Capture the cell that displays the provided text and extract its [x, y] central coordinate. 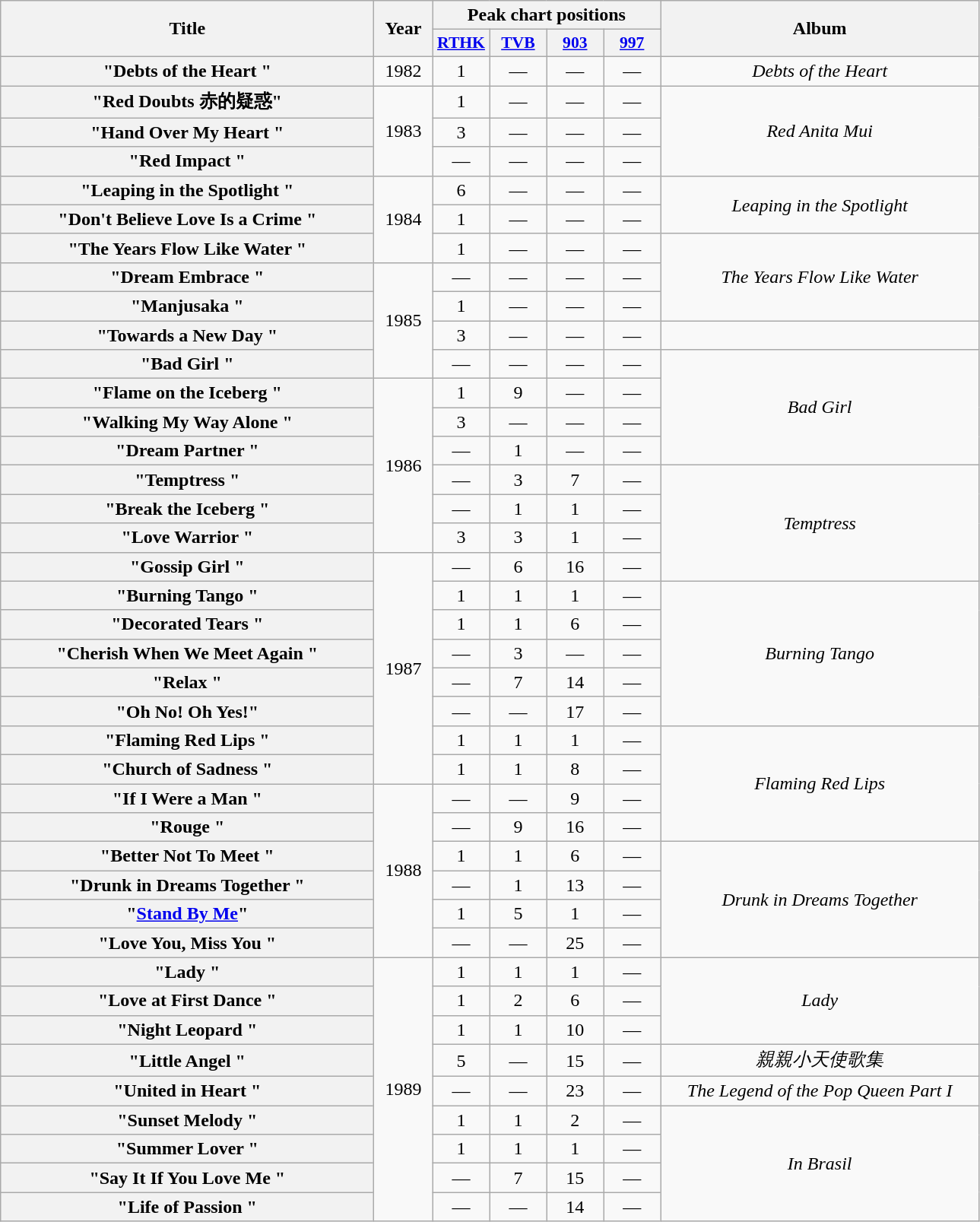
1985 [403, 320]
"Relax " [187, 682]
"Red Doubts 赤的疑惑" [187, 102]
TVB [519, 43]
"Gossip Girl " [187, 567]
Peak chart positions [547, 15]
Lady [820, 1001]
25 [575, 943]
"Love Warrior " [187, 538]
"Love You, Miss You " [187, 943]
1984 [403, 219]
"Cherish When We Meet Again " [187, 653]
Debts of the Heart [820, 71]
Burning Tango [820, 653]
Drunk in Dreams Together [820, 900]
Title [187, 29]
Bad Girl [820, 408]
1989 [403, 1089]
10 [575, 1030]
The Legend of the Pop Queen Part I [820, 1091]
"The Years Flow Like Water " [187, 248]
"Manjusaka " [187, 306]
"Flame on the Iceberg " [187, 393]
"Walking My Way Alone " [187, 422]
"Rouge " [187, 827]
23 [575, 1091]
"If I Were a Man " [187, 798]
"Dream Embrace " [187, 277]
"Stand By Me" [187, 914]
"Oh No! Oh Yes!" [187, 711]
"Summer Lover " [187, 1149]
Album [820, 29]
"Life of Passion " [187, 1207]
"Little Angel " [187, 1060]
Year [403, 29]
1988 [403, 870]
1986 [403, 465]
1987 [403, 668]
"Night Leopard " [187, 1030]
Red Anita Mui [820, 131]
RTHK [461, 43]
"Debts of the Heart " [187, 71]
"Sunset Melody " [187, 1120]
997 [633, 43]
The Years Flow Like Water [820, 277]
"Better Not To Meet " [187, 856]
"Dream Partner " [187, 451]
"Church of Sadness " [187, 769]
1983 [403, 131]
"Flaming Red Lips " [187, 740]
"Drunk in Dreams Together " [187, 885]
"Decorated Tears " [187, 624]
"Say It If You Love Me " [187, 1178]
"Leaping in the Spotlight " [187, 190]
In Brasil [820, 1163]
"Don't Believe Love Is a Crime " [187, 219]
"Lady " [187, 972]
"Red Impact " [187, 161]
903 [575, 43]
17 [575, 711]
"Love at First Dance " [187, 1001]
"Burning Tango " [187, 595]
1982 [403, 71]
8 [575, 769]
"Bad Girl " [187, 364]
Temptress [820, 523]
"United in Heart " [187, 1091]
"Temptress " [187, 480]
親親小天使歌集 [820, 1060]
"Hand Over My Heart " [187, 132]
Flaming Red Lips [820, 783]
13 [575, 885]
"Break the Iceberg " [187, 509]
"Towards a New Day " [187, 335]
Leaping in the Spotlight [820, 205]
